Return the [X, Y] coordinate for the center point of the cell that contains the specified text.  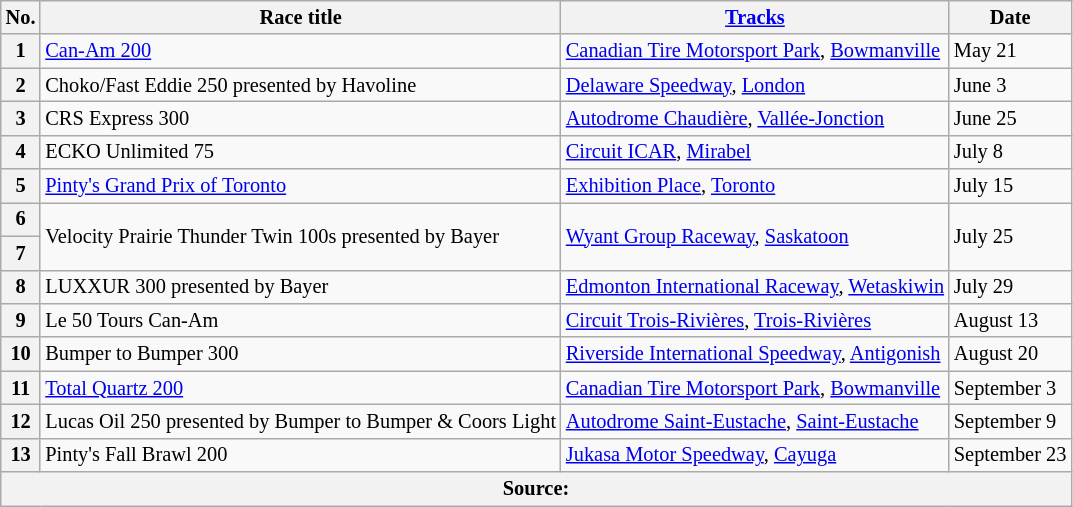
Exhibition Place, Toronto [755, 186]
Tracks [755, 17]
LUXXUR 300 presented by Bayer [300, 287]
Circuit Trois-Rivières, Trois-Rivières [755, 320]
12 [21, 421]
Velocity Prairie Thunder Twin 100s presented by Bayer [300, 236]
Pinty's Fall Brawl 200 [300, 455]
July 25 [1010, 236]
Jukasa Motor Speedway, Cayuga [755, 455]
8 [21, 287]
May 21 [1010, 51]
Riverside International Speedway, Antigonish [755, 354]
CRS Express 300 [300, 118]
Autodrome Chaudière, Vallée-Jonction [755, 118]
1 [21, 51]
August 13 [1010, 320]
Source: [536, 489]
6 [21, 219]
7 [21, 253]
Choko/Fast Eddie 250 presented by Havoline [300, 85]
Delaware Speedway, London [755, 85]
September 9 [1010, 421]
June 3 [1010, 85]
September 23 [1010, 455]
Le 50 Tours Can-Am [300, 320]
July 29 [1010, 287]
2 [21, 85]
Circuit ICAR, Mirabel [755, 152]
10 [21, 354]
3 [21, 118]
Lucas Oil 250 presented by Bumper to Bumper & Coors Light [300, 421]
Race title [300, 17]
August 20 [1010, 354]
9 [21, 320]
July 8 [1010, 152]
ECKO Unlimited 75 [300, 152]
July 15 [1010, 186]
Total Quartz 200 [300, 388]
Date [1010, 17]
Edmonton International Raceway, Wetaskiwin [755, 287]
Wyant Group Raceway, Saskatoon [755, 236]
13 [21, 455]
No. [21, 17]
Bumper to Bumper 300 [300, 354]
Autodrome Saint-Eustache, Saint-Eustache [755, 421]
September 3 [1010, 388]
Pinty's Grand Prix of Toronto [300, 186]
5 [21, 186]
Can-Am 200 [300, 51]
4 [21, 152]
11 [21, 388]
June 25 [1010, 118]
